Locate the cell with the specified text and output its [X, Y] center coordinate. 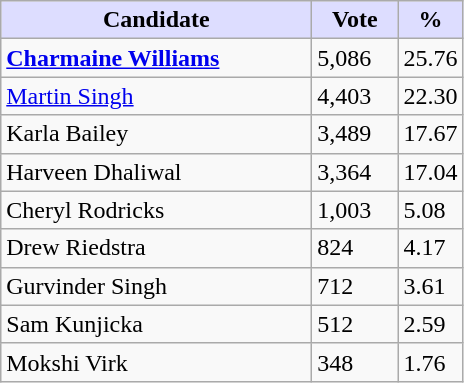
Gurvinder Singh [156, 286]
25.76 [430, 58]
824 [355, 248]
Cheryl Rodricks [156, 210]
5,086 [355, 58]
512 [355, 324]
Harveen Dhaliwal [156, 172]
Martin Singh [156, 96]
3.61 [430, 286]
712 [355, 286]
3,489 [355, 134]
Candidate [156, 20]
1.76 [430, 362]
17.67 [430, 134]
Karla Bailey [156, 134]
1,003 [355, 210]
Vote [355, 20]
5.08 [430, 210]
% [430, 20]
Drew Riedstra [156, 248]
22.30 [430, 96]
2.59 [430, 324]
17.04 [430, 172]
4.17 [430, 248]
4,403 [355, 96]
Sam Kunjicka [156, 324]
348 [355, 362]
Charmaine Williams [156, 58]
3,364 [355, 172]
Mokshi Virk [156, 362]
